From the cell containing the given text, extract its center point as [X, Y] coordinate. 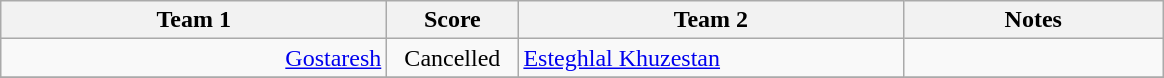
Score [452, 20]
Notes [1034, 20]
Team 2 [711, 20]
Esteghlal Khuzestan [711, 58]
Cancelled [452, 58]
Gostaresh [194, 58]
Team 1 [194, 20]
